Detect which cell encompasses the target text, then output its [X, Y] center coordinate. 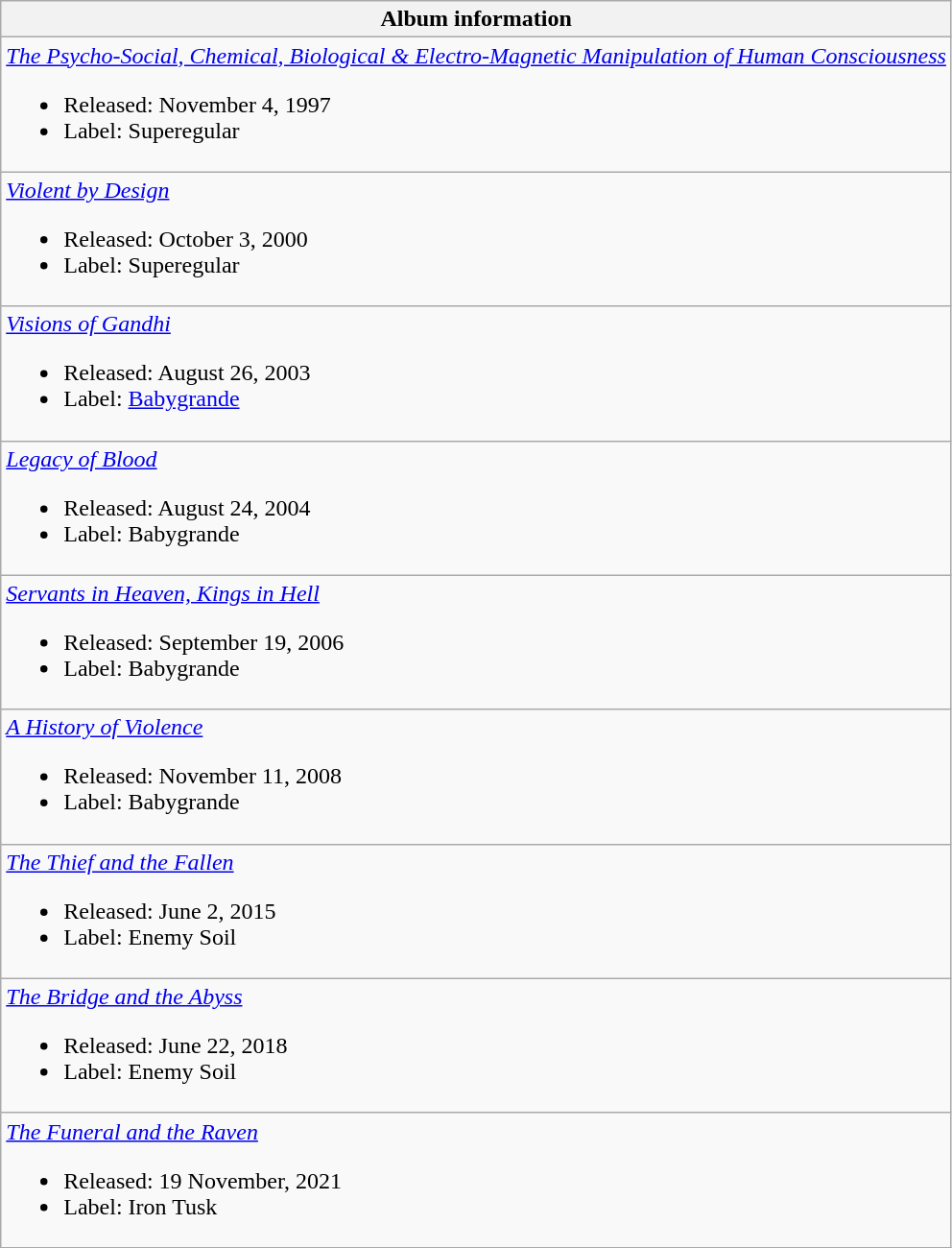
Visions of GandhiReleased: August 26, 2003Label: Babygrande [476, 373]
Legacy of BloodReleased: August 24, 2004Label: Babygrande [476, 508]
Servants in Heaven, Kings in HellReleased: September 19, 2006Label: Babygrande [476, 642]
The Thief and the FallenReleased: June 2, 2015Label: Enemy Soil [476, 911]
A History of ViolenceReleased: November 11, 2008Label: Babygrande [476, 777]
The Psycho-Social, Chemical, Biological & Electro-Magnetic Manipulation of Human ConsciousnessReleased: November 4, 1997Label: Superegular [476, 105]
The Funeral and the RavenReleased: 19 November, 2021Label: Iron Tusk [476, 1180]
Violent by DesignReleased: October 3, 2000Label: Superegular [476, 239]
Album information [476, 19]
The Bridge and the AbyssReleased: June 22, 2018Label: Enemy Soil [476, 1045]
